Pinpoint the cell where the given text exists, returning its [x, y] midpoint coordinate. 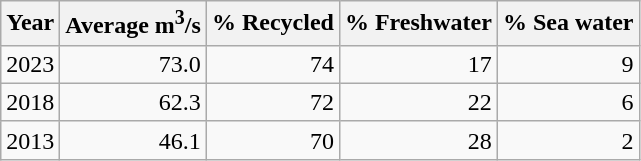
28 [418, 140]
% Recycled [272, 24]
74 [272, 64]
% Sea water [568, 24]
Year [30, 24]
70 [272, 140]
2023 [30, 64]
2013 [30, 140]
22 [418, 102]
46.1 [134, 140]
6 [568, 102]
Average m3/s [134, 24]
72 [272, 102]
2018 [30, 102]
62.3 [134, 102]
2 [568, 140]
% Freshwater [418, 24]
17 [418, 64]
9 [568, 64]
73.0 [134, 64]
